From the cell containing the given text, extract its center point as [x, y] coordinate. 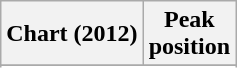
Chart (2012) [72, 34]
Peakposition [189, 34]
